Return [X, Y] of the center of cell containing provided text 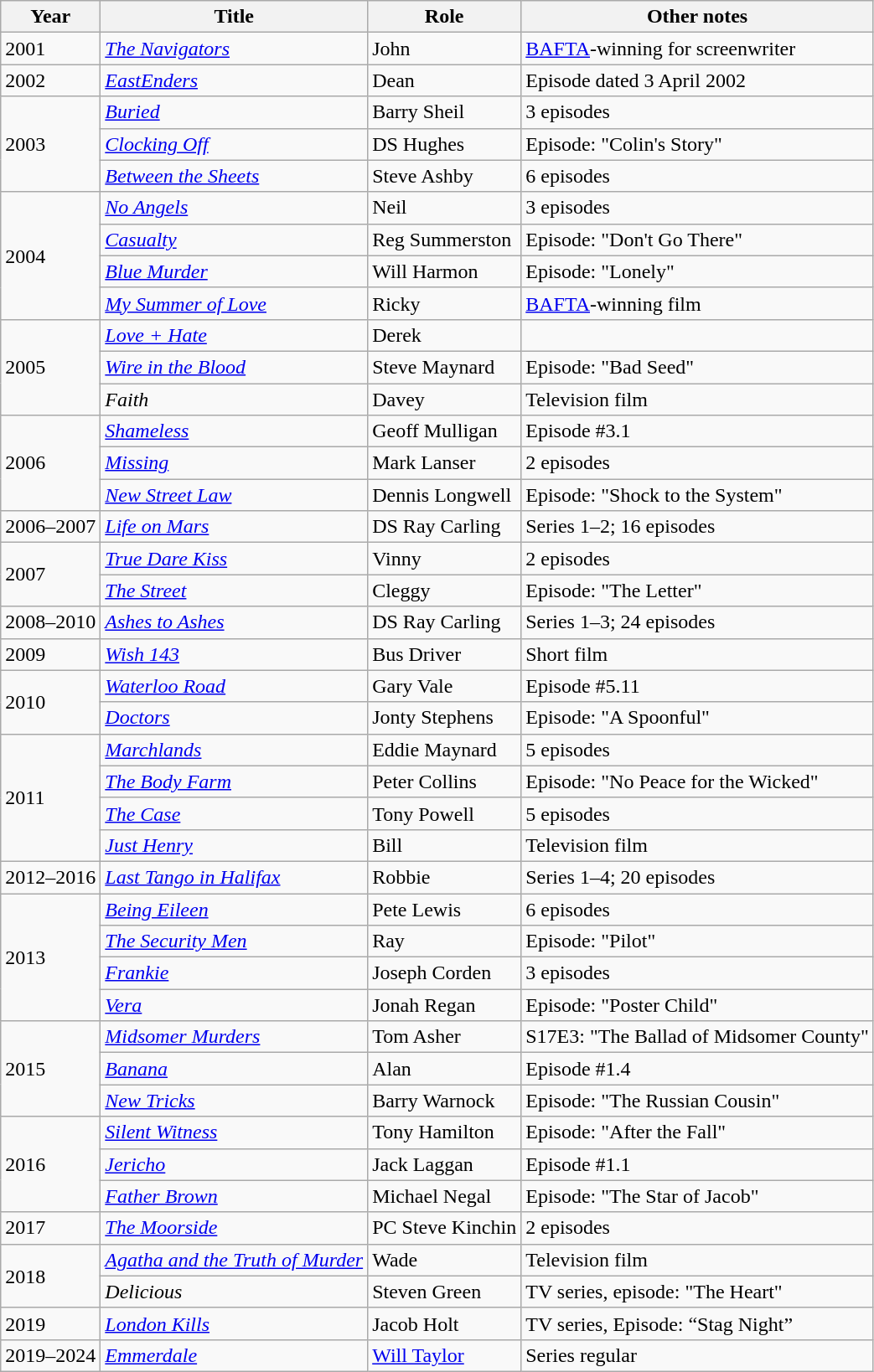
Episode: "No Peace for the Wicked" [697, 781]
Jack Laggan [444, 1164]
Episode: "Lonely" [697, 271]
New Street Law [235, 495]
Shameless [235, 431]
2015 [50, 1069]
Episode: "Pilot" [697, 941]
Wade [444, 1260]
Steven Green [444, 1292]
The Body Farm [235, 781]
Midsomer Murders [235, 1037]
Series 1–2; 16 episodes [697, 527]
TV series, episode: "The Heart" [697, 1292]
Role [444, 17]
2002 [50, 80]
Neil [444, 208]
Emmerdale [235, 1355]
Silent Witness [235, 1132]
Bill [444, 845]
Dean [444, 80]
2005 [50, 367]
Barry Sheil [444, 112]
Buried [235, 112]
Doctors [235, 718]
PC Steve Kinchin [444, 1228]
Love + Hate [235, 335]
Series 1–3; 24 episodes [697, 622]
Steve Ashby [444, 176]
2018 [50, 1276]
Reg Summerston [444, 240]
John [444, 49]
Year [50, 17]
Dennis Longwell [444, 495]
Barry Warnock [444, 1101]
London Kills [235, 1323]
2003 [50, 144]
2006–2007 [50, 527]
Vinny [444, 559]
Davey [444, 400]
The Street [235, 591]
Michael Negal [444, 1196]
EastEnders [235, 80]
Episode: "A Spoonful" [697, 718]
The Security Men [235, 941]
Gary Vale [444, 686]
The Navigators [235, 49]
My Summer of Love [235, 303]
Ray [444, 941]
2011 [50, 797]
Marchlands [235, 750]
Episode: "Don't Go There" [697, 240]
Episode: "The Star of Jacob" [697, 1196]
New Tricks [235, 1101]
Derek [444, 335]
Wire in the Blood [235, 367]
Just Henry [235, 845]
Waterloo Road [235, 686]
Episode: "After the Fall" [697, 1132]
Will Harmon [444, 271]
Banana [235, 1069]
Cleggy [444, 591]
Episode #1.1 [697, 1164]
Delicious [235, 1292]
Episode: "The Letter" [697, 591]
Will Taylor [444, 1355]
Episode #5.11 [697, 686]
BAFTA-winning film [697, 303]
Episode: "Poster Child" [697, 1005]
2016 [50, 1164]
Last Tango in Halifax [235, 877]
2008–2010 [50, 622]
Jonah Regan [444, 1005]
DS Hughes [444, 144]
Episode: "Bad Seed" [697, 367]
Joseph Corden [444, 973]
The Case [235, 813]
2017 [50, 1228]
2019 [50, 1323]
Robbie [444, 877]
Title [235, 17]
S17E3: "The Ballad of Midsomer County" [697, 1037]
Agatha and the Truth of Murder [235, 1260]
Short film [697, 654]
2009 [50, 654]
Casualty [235, 240]
Episode #3.1 [697, 431]
2004 [50, 255]
Faith [235, 400]
Jericho [235, 1164]
Vera [235, 1005]
Tom Asher [444, 1037]
Father Brown [235, 1196]
BAFTA-winning for screenwriter [697, 49]
Episode: "The Russian Cousin" [697, 1101]
Jacob Holt [444, 1323]
Peter Collins [444, 781]
2006 [50, 463]
True Dare Kiss [235, 559]
Bus Driver [444, 654]
Being Eileen [235, 909]
Pete Lewis [444, 909]
Mark Lanser [444, 463]
Life on Mars [235, 527]
Episode dated 3 April 2002 [697, 80]
Frankie [235, 973]
Ricky [444, 303]
2019–2024 [50, 1355]
Ashes to Ashes [235, 622]
Between the Sheets [235, 176]
Series 1–4; 20 episodes [697, 877]
Alan [444, 1069]
Blue Murder [235, 271]
Missing [235, 463]
Episode: "Colin's Story" [697, 144]
2007 [50, 575]
2001 [50, 49]
Jonty Stephens [444, 718]
No Angels [235, 208]
Other notes [697, 17]
Tony Powell [444, 813]
Eddie Maynard [444, 750]
Series regular [697, 1355]
TV series, Episode: “Stag Night” [697, 1323]
Episode: "Shock to the System" [697, 495]
2010 [50, 702]
Tony Hamilton [444, 1132]
2012–2016 [50, 877]
Clocking Off [235, 144]
2013 [50, 957]
The Moorside [235, 1228]
Episode #1.4 [697, 1069]
Geoff Mulligan [444, 431]
Steve Maynard [444, 367]
Wish 143 [235, 654]
